For the text-containing cell, return its midpoint in (x, y) coordinate format. 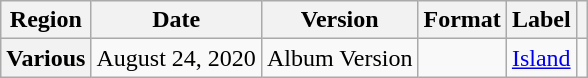
Various (46, 58)
Island (541, 58)
Album Version (340, 58)
Date (176, 20)
Label (541, 20)
Region (46, 20)
Version (340, 20)
Format (462, 20)
August 24, 2020 (176, 58)
